Identify which cell holds the provided text, then report its [x, y] central coordinate. 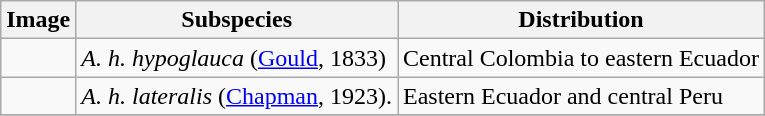
Distribution [582, 20]
Subspecies [237, 20]
Eastern Ecuador and central Peru [582, 96]
A. h. lateralis (Chapman, 1923). [237, 96]
Central Colombia to eastern Ecuador [582, 58]
A. h. hypoglauca (Gould, 1833) [237, 58]
Image [38, 20]
